Return [x, y] of the center of cell containing provided text 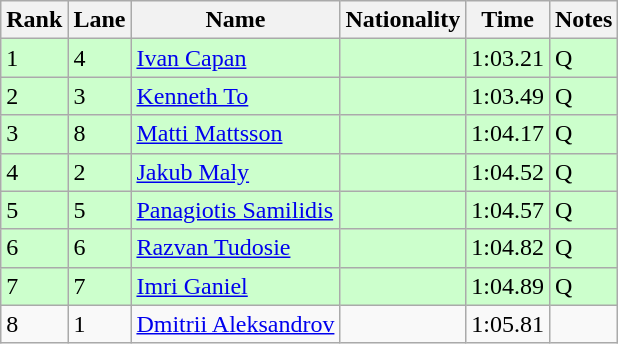
Dmitrii Aleksandrov [236, 324]
1:03.49 [508, 96]
Nationality [403, 20]
1:04.17 [508, 134]
Imri Ganiel [236, 286]
1:04.89 [508, 286]
1:04.82 [508, 248]
Jakub Maly [236, 172]
Ivan Capan [236, 58]
Razvan Tudosie [236, 248]
Kenneth To [236, 96]
Lane [100, 20]
Time [508, 20]
Rank [34, 20]
1:04.57 [508, 210]
Panagiotis Samilidis [236, 210]
1:05.81 [508, 324]
1:04.52 [508, 172]
1:03.21 [508, 58]
Name [236, 20]
Notes [583, 20]
Matti Mattsson [236, 134]
